From the cell containing the given text, extract its center point as [x, y] coordinate. 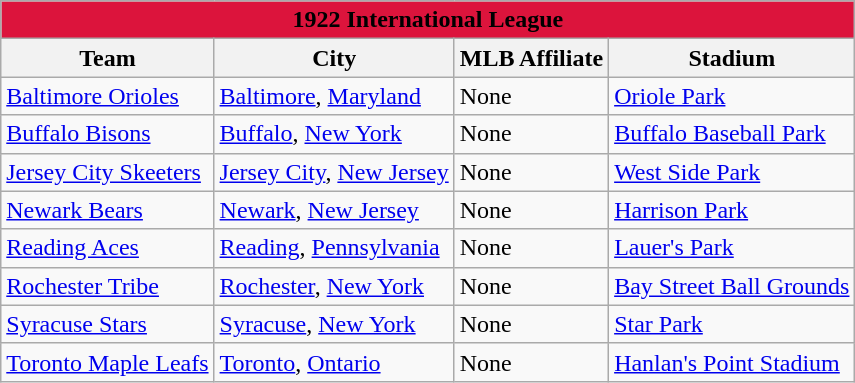
Toronto, Ontario [334, 362]
Syracuse, New York [334, 324]
Reading, Pennsylvania [334, 248]
1922 International League [428, 20]
Bay Street Ball Grounds [732, 286]
Jersey City Skeeters [108, 172]
Newark Bears [108, 210]
Harrison Park [732, 210]
Baltimore, Maryland [334, 96]
Star Park [732, 324]
Newark, New Jersey [334, 210]
Jersey City, New Jersey [334, 172]
Team [108, 58]
MLB Affiliate [531, 58]
West Side Park [732, 172]
Rochester, New York [334, 286]
City [334, 58]
Toronto Maple Leafs [108, 362]
Buffalo Bisons [108, 134]
Oriole Park [732, 96]
Syracuse Stars [108, 324]
Baltimore Orioles [108, 96]
Buffalo, New York [334, 134]
Buffalo Baseball Park [732, 134]
Rochester Tribe [108, 286]
Hanlan's Point Stadium [732, 362]
Reading Aces [108, 248]
Stadium [732, 58]
Lauer's Park [732, 248]
